Capture the cell that displays the provided text and extract its (x, y) central coordinate. 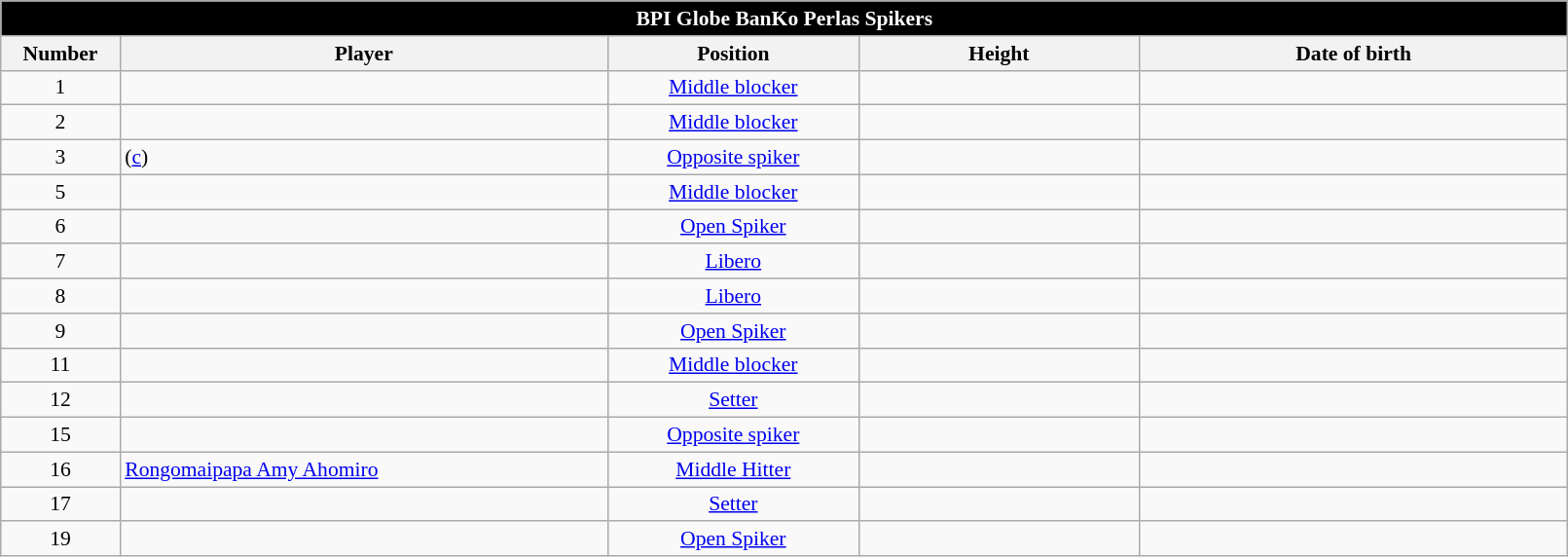
Middle Hitter (733, 469)
Position (733, 54)
17 (60, 504)
Date of birth (1353, 54)
2 (60, 123)
9 (60, 331)
15 (60, 435)
5 (60, 192)
11 (60, 365)
8 (60, 296)
(c) (364, 158)
BPI Globe BanKo Perlas Spikers (784, 19)
Rongomaipapa Amy Ahomiro (364, 469)
19 (60, 539)
7 (60, 262)
6 (60, 227)
12 (60, 400)
1 (60, 88)
3 (60, 158)
Player (364, 54)
Number (60, 54)
16 (60, 469)
Height (999, 54)
